Pinpoint the cell where the given text exists, returning its (X, Y) midpoint coordinate. 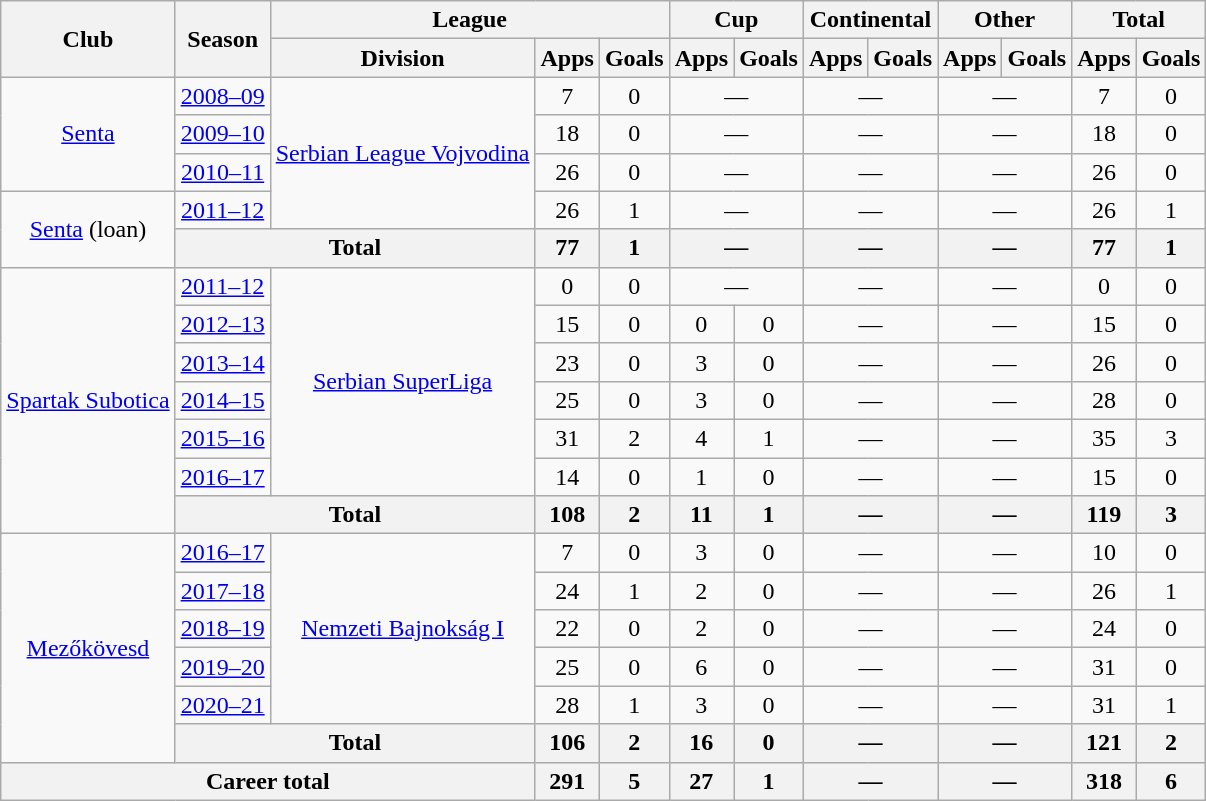
23 (567, 362)
2017–18 (222, 591)
2010–11 (222, 172)
2009–10 (222, 134)
10 (1104, 553)
5 (634, 781)
2019–20 (222, 667)
Senta (88, 134)
2013–14 (222, 362)
2015–16 (222, 438)
14 (567, 477)
Career total (268, 781)
27 (701, 781)
Mezőkövesd (88, 648)
108 (567, 515)
121 (1104, 743)
2012–13 (222, 324)
11 (701, 515)
Senta (loan) (88, 229)
291 (567, 781)
Cup (736, 20)
League (470, 20)
Serbian League Vojvodina (402, 153)
119 (1104, 515)
Nemzeti Bajnokság I (402, 629)
Spartak Subotica (88, 400)
106 (567, 743)
16 (701, 743)
Continental (870, 20)
2020–21 (222, 705)
318 (1104, 781)
4 (701, 438)
2008–09 (222, 96)
Division (402, 58)
35 (1104, 438)
Other (1005, 20)
Club (88, 39)
Serbian SuperLiga (402, 381)
Season (222, 39)
2014–15 (222, 400)
2018–19 (222, 629)
22 (567, 629)
